Capture the cell that displays the provided text and extract its (X, Y) central coordinate. 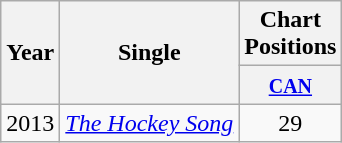
29 (290, 123)
2013 (30, 123)
The Hockey Song (150, 123)
Chart Positions (290, 34)
CAN (290, 85)
Year (30, 52)
Single (150, 52)
